Identify which cell holds the provided text, then report its (X, Y) central coordinate. 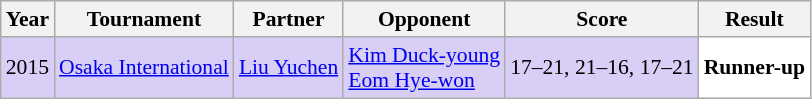
Opponent (424, 19)
Year (28, 19)
Osaka International (144, 68)
Runner-up (754, 68)
Partner (288, 19)
Liu Yuchen (288, 68)
Tournament (144, 19)
Result (754, 19)
2015 (28, 68)
Kim Duck-young Eom Hye-won (424, 68)
Score (602, 19)
17–21, 21–16, 17–21 (602, 68)
